Find where the given text appears and provide that cell's center as [X, Y] coordinate. 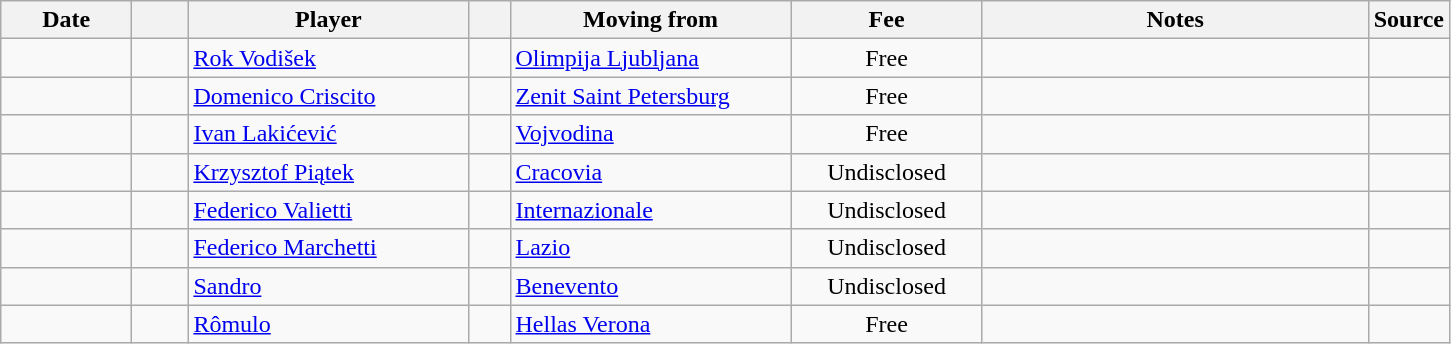
Internazionale [650, 210]
Player [328, 20]
Source [1408, 20]
Rômulo [328, 324]
Federico Marchetti [328, 248]
Lazio [650, 248]
Notes [1175, 20]
Rok Vodišek [328, 58]
Moving from [650, 20]
Federico Valietti [328, 210]
Cracovia [650, 172]
Hellas Verona [650, 324]
Vojvodina [650, 134]
Fee [886, 20]
Benevento [650, 286]
Krzysztof Piątek [328, 172]
Date [66, 20]
Zenit Saint Petersburg [650, 96]
Sandro [328, 286]
Ivan Lakićević [328, 134]
Domenico Criscito [328, 96]
Olimpija Ljubljana [650, 58]
